Search for the cell housing the specified text and yield its (x, y) center coordinate. 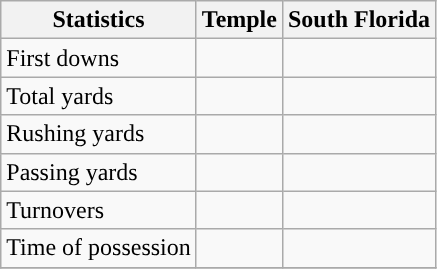
Temple (239, 20)
Turnovers (99, 210)
Passing yards (99, 172)
Total yards (99, 96)
Rushing yards (99, 134)
Time of possession (99, 248)
South Florida (358, 20)
First downs (99, 58)
Statistics (99, 20)
